Locate the cell with the specified text and output its [x, y] center coordinate. 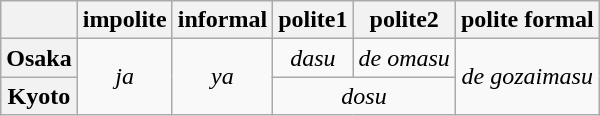
impolite [124, 20]
informal [222, 20]
ya [222, 77]
dosu [364, 96]
dasu [313, 58]
Kyoto [39, 96]
ja [124, 77]
de omasu [404, 58]
polite1 [313, 20]
polite formal [527, 20]
polite2 [404, 20]
de gozaimasu [527, 77]
Osaka [39, 58]
